Provide the [x, y] coordinate of the cell's center where the given text is located.  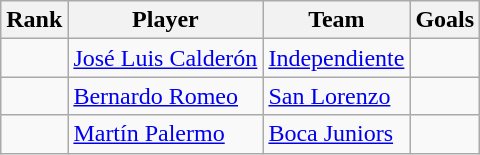
Rank [34, 20]
Martín Palermo [166, 134]
José Luis Calderón [166, 58]
San Lorenzo [336, 96]
Player [166, 20]
Team [336, 20]
Independiente [336, 58]
Bernardo Romeo [166, 96]
Boca Juniors [336, 134]
Goals [445, 20]
